Search for the cell housing the specified text and yield its [X, Y] center coordinate. 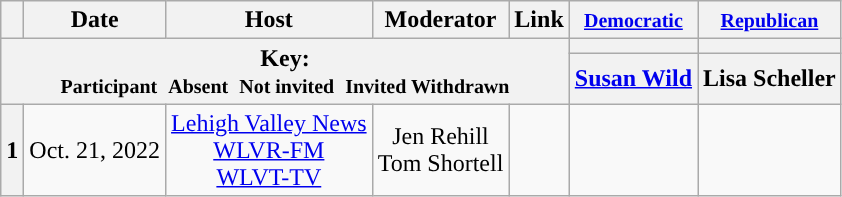
Susan Wild [633, 78]
1 [12, 150]
Moderator [440, 20]
Key: Participant Absent Not invited Invited Withdrawn [286, 72]
Oct. 21, 2022 [95, 150]
Lehigh Valley NewsWLVR-FMWLVT-TV [270, 150]
Link [539, 20]
Date [95, 20]
Democratic [633, 20]
Republican [770, 20]
Jen RehillTom Shortell [440, 150]
Host [270, 20]
Lisa Scheller [770, 78]
